Provide the (X, Y) coordinate of the cell's center where the given text is located.  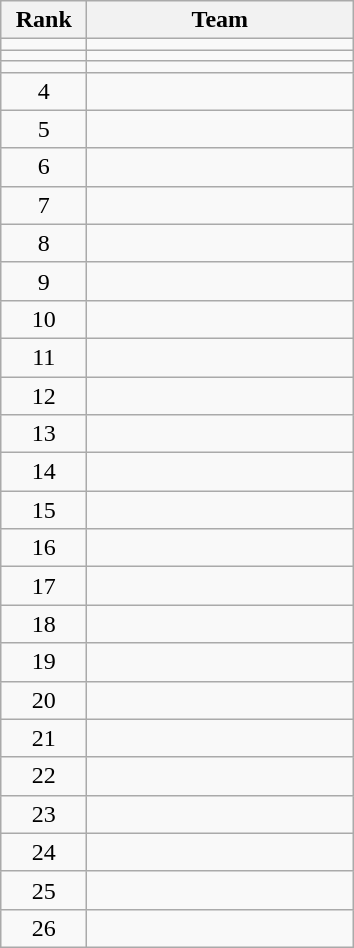
23 (44, 814)
18 (44, 624)
14 (44, 472)
4 (44, 91)
10 (44, 319)
19 (44, 662)
Rank (44, 20)
13 (44, 434)
7 (44, 205)
26 (44, 928)
Team (220, 20)
17 (44, 586)
12 (44, 395)
20 (44, 700)
22 (44, 776)
21 (44, 738)
25 (44, 890)
5 (44, 129)
16 (44, 548)
15 (44, 510)
9 (44, 281)
6 (44, 167)
8 (44, 243)
11 (44, 357)
24 (44, 852)
